Pinpoint the cell where the given text exists, returning its [X, Y] midpoint coordinate. 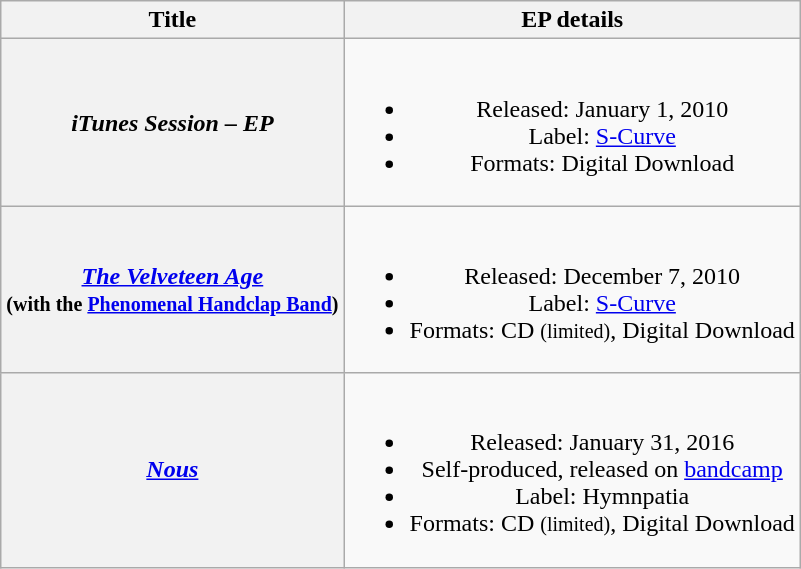
iTunes Session – EP [172, 122]
EP details [572, 20]
Released: January 31, 2016Self-produced, released on bandcampLabel: HymnpatiaFormats: CD (limited), Digital Download [572, 470]
The Velveteen Age(with the Phenomenal Handclap Band) [172, 290]
Released: January 1, 2010Label: S-CurveFormats: Digital Download [572, 122]
Nous [172, 470]
Released: December 7, 2010Label: S-CurveFormats: CD (limited), Digital Download [572, 290]
Title [172, 20]
